Return the [X, Y] coordinate for the center point of the cell that contains the specified text.  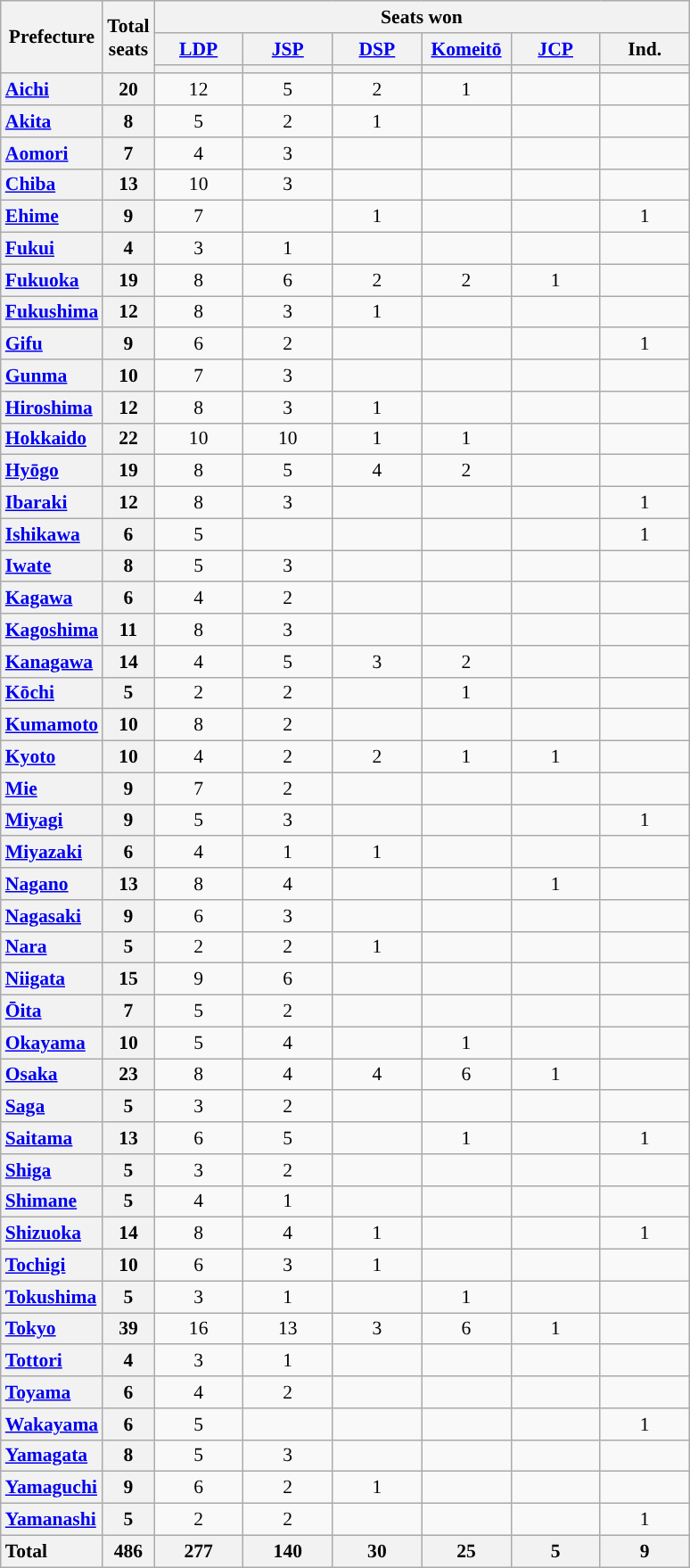
Miyagi [52, 821]
Yamanashi [52, 1520]
Tochigi [52, 1266]
Niigata [52, 979]
Shiga [52, 1170]
Aomori [52, 153]
Tokushima [52, 1297]
Saitama [52, 1138]
Osaka [52, 1075]
Totalseats [128, 37]
Hyōgo [52, 471]
Toyama [52, 1392]
140 [288, 1551]
486 [128, 1551]
Fukui [52, 249]
Ehime [52, 217]
LDP [199, 49]
Gunma [52, 375]
Yamagata [52, 1456]
23 [128, 1075]
Fukushima [52, 312]
15 [128, 979]
Kanagawa [52, 662]
Yamaguchi [52, 1488]
Miyazaki [52, 853]
Komeitō [466, 49]
Total [52, 1551]
JSP [288, 49]
Nagano [52, 884]
25 [466, 1551]
Nara [52, 947]
16 [199, 1329]
Okayama [52, 1043]
22 [128, 439]
11 [128, 630]
39 [128, 1329]
277 [199, 1551]
Nagasaki [52, 916]
Hokkaido [52, 439]
Seats won [423, 17]
Kagoshima [52, 630]
Tokyo [52, 1329]
Shimane [52, 1201]
DSP [377, 49]
Kumamoto [52, 725]
20 [128, 90]
Saga [52, 1107]
Wakayama [52, 1424]
Kyoto [52, 757]
30 [377, 1551]
Fukuoka [52, 280]
Ibaraki [52, 503]
Kōchi [52, 693]
Chiba [52, 185]
Tottori [52, 1361]
Aichi [52, 90]
Iwate [52, 566]
Kagawa [52, 598]
Mie [52, 788]
JCP [555, 49]
Ind. [645, 49]
Akita [52, 121]
Prefecture [52, 37]
Hiroshima [52, 408]
Ōita [52, 1011]
Ishikawa [52, 534]
Gifu [52, 344]
Shizuoka [52, 1234]
